Output the [x, y] coordinate of the center of the cell containing the given text.  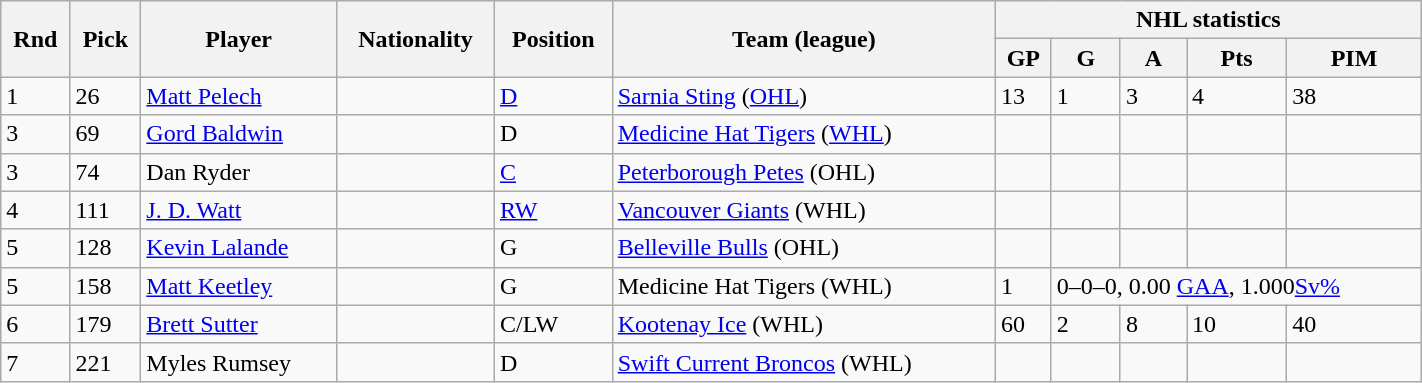
Rnd [36, 39]
7 [36, 362]
179 [106, 324]
Gord Baldwin [239, 134]
Matt Keetley [239, 286]
Kootenay Ice (WHL) [804, 324]
6 [36, 324]
60 [1023, 324]
Belleville Bulls (OHL) [804, 248]
Team (league) [804, 39]
Pick [106, 39]
PIM [1354, 58]
Brett Sutter [239, 324]
38 [1354, 96]
Dan Ryder [239, 172]
Nationality [415, 39]
GP [1023, 58]
Matt Pelech [239, 96]
0–0–0, 0.00 GAA, 1.000Sv% [1236, 286]
2 [1086, 324]
C/LW [553, 324]
Vancouver Giants (WHL) [804, 210]
74 [106, 172]
69 [106, 134]
A [1153, 58]
128 [106, 248]
NHL statistics [1208, 20]
RW [553, 210]
J. D. Watt [239, 210]
Swift Current Broncos (WHL) [804, 362]
Peterborough Petes (OHL) [804, 172]
C [553, 172]
8 [1153, 324]
Kevin Lalande [239, 248]
158 [106, 286]
26 [106, 96]
Sarnia Sting (OHL) [804, 96]
40 [1354, 324]
10 [1236, 324]
Position [553, 39]
Player [239, 39]
221 [106, 362]
Myles Rumsey [239, 362]
111 [106, 210]
Pts [1236, 58]
13 [1023, 96]
